Return the (X, Y) coordinate for the center point of the cell that contains the specified text.  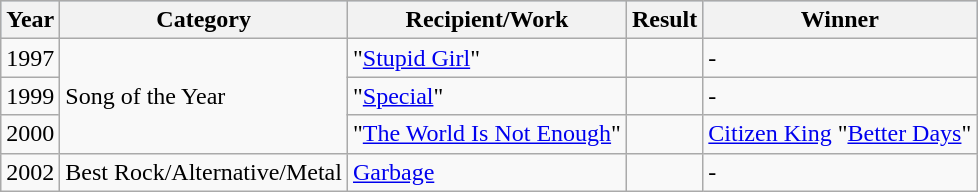
Best Rock/Alternative/Metal (204, 172)
Recipient/Work (486, 20)
1999 (30, 96)
Citizen King "Better Days" (840, 134)
Year (30, 20)
"Stupid Girl" (486, 58)
2000 (30, 134)
Result (664, 20)
Winner (840, 20)
2002 (30, 172)
1997 (30, 58)
"The World Is Not Enough" (486, 134)
Category (204, 20)
Song of the Year (204, 96)
Garbage (486, 172)
"Special" (486, 96)
